For the text-containing cell, return its midpoint in (X, Y) coordinate format. 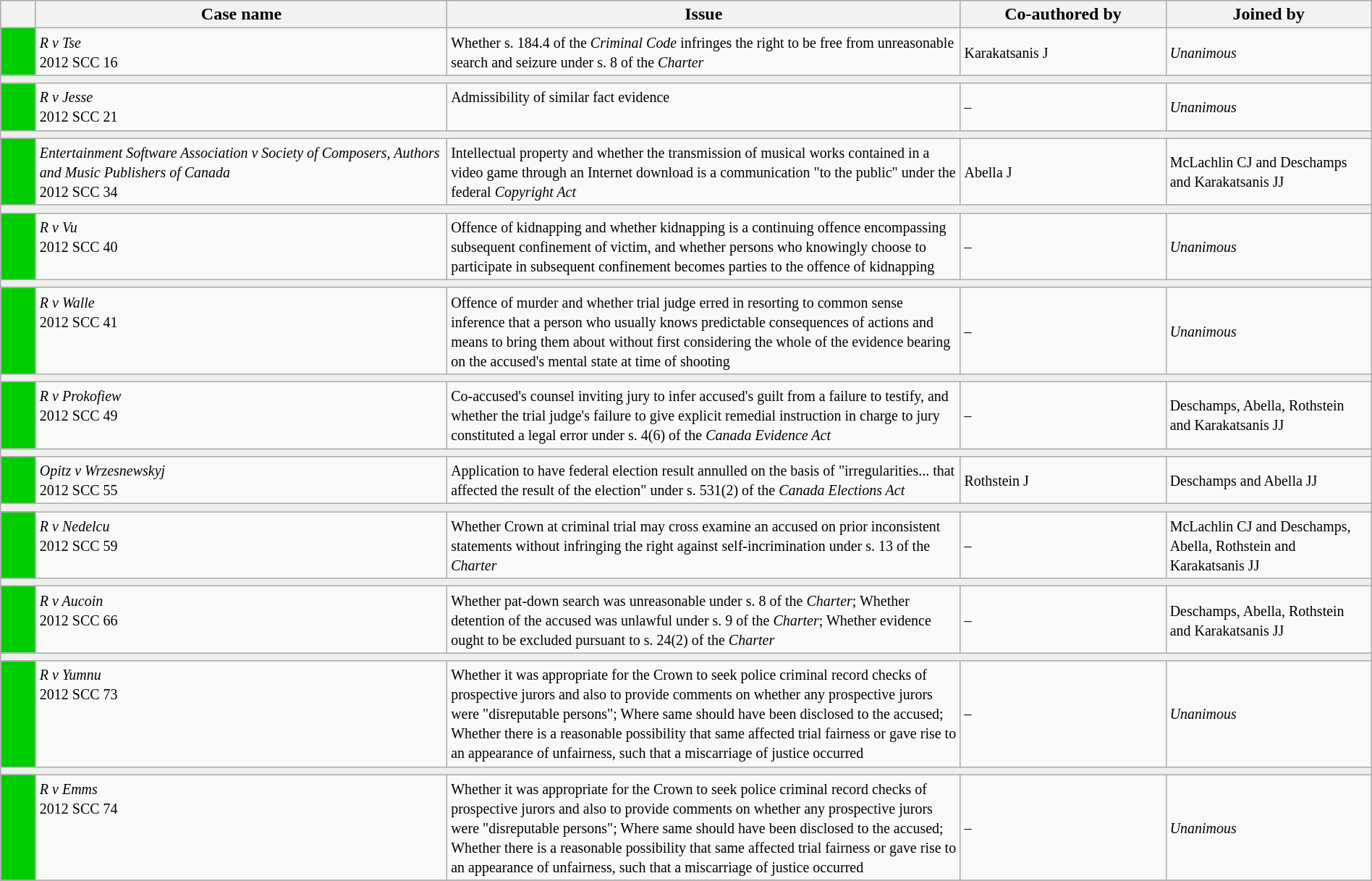
R v Tse 2012 SCC 16 (241, 52)
Karakatsanis J (1063, 52)
R v Nedelcu 2012 SCC 59 (241, 545)
R v Emms 2012 SCC 74 (241, 827)
Abella J (1063, 172)
R v Vu 2012 SCC 40 (241, 246)
McLachlin CJ and Deschamps and Karakatsanis JJ (1269, 172)
Entertainment Software Association v Society of Composers, Authors and Music Publishers of Canada 2012 SCC 34 (241, 172)
R v Walle 2012 SCC 41 (241, 330)
Joined by (1269, 14)
Rothstein J (1063, 481)
Case name (241, 14)
Opitz v Wrzesnewskyj 2012 SCC 55 (241, 481)
R v Prokofiew 2012 SCC 49 (241, 415)
Issue (703, 14)
Co-authored by (1063, 14)
R v Jesse 2012 SCC 21 (241, 107)
Deschamps and Abella JJ (1269, 481)
R v Aucoin 2012 SCC 66 (241, 620)
R v Yumnu 2012 SCC 73 (241, 714)
McLachlin CJ and Deschamps, Abella, Rothstein and Karakatsanis JJ (1269, 545)
Whether s. 184.4 of the Criminal Code infringes the right to be free from unreasonable search and seizure under s. 8 of the Charter (703, 52)
Admissibility of similar fact evidence (703, 107)
